Detect which cell encompasses the target text, then output its (X, Y) center coordinate. 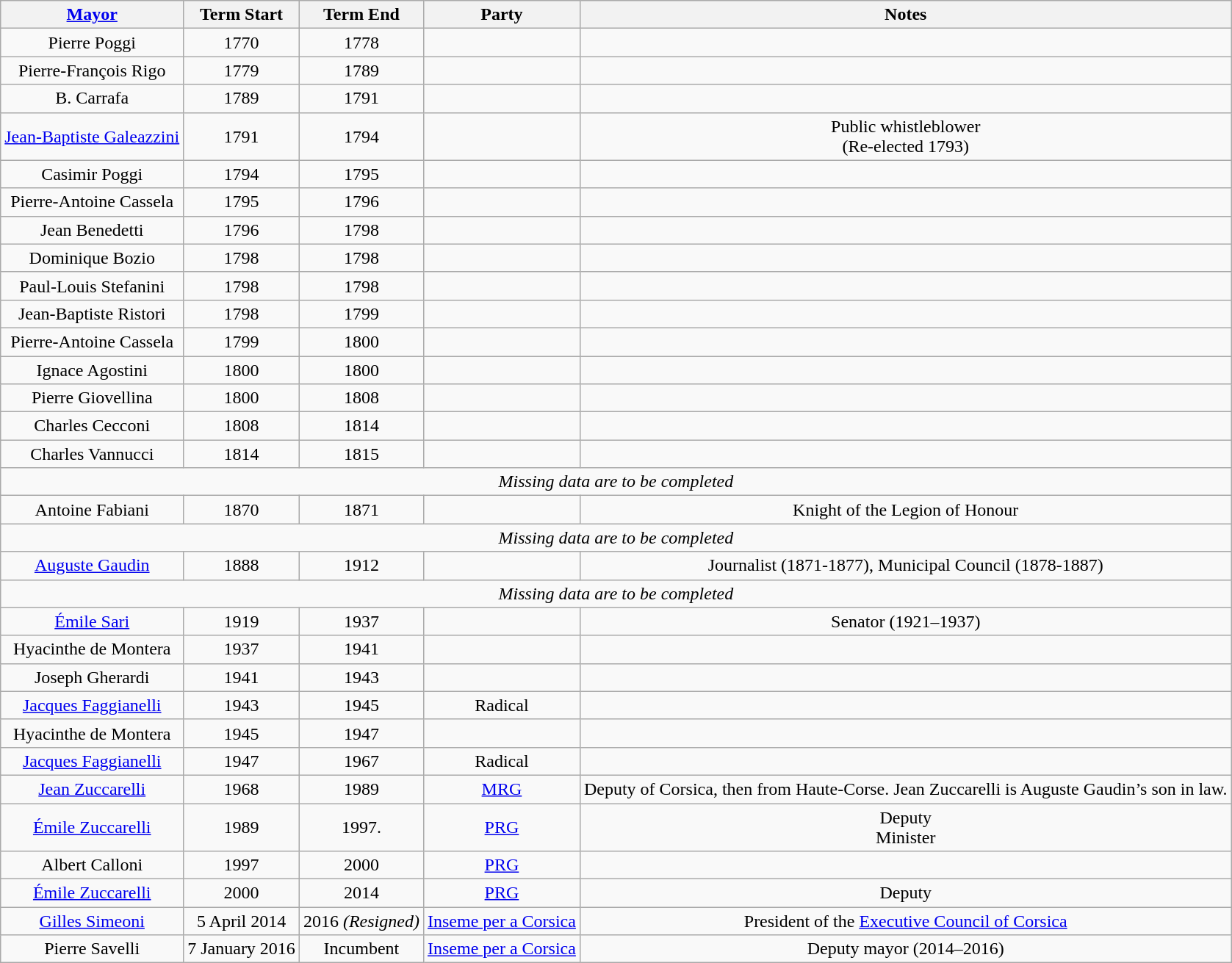
Deputy mayor (2014–2016) (905, 949)
Gilles Simeoni (93, 921)
Antoine Fabiani (93, 510)
Auguste Gaudin (93, 566)
Jean Zuccarelli (93, 789)
1779 (242, 71)
2016 (Resigned) (361, 921)
Charles Vannucci (93, 454)
Pierre Poggi (93, 43)
Mayor (93, 15)
DeputyMinister (905, 827)
Jean Benedetti (93, 230)
B. Carrafa (93, 98)
1967 (361, 761)
Pierre Giovellina (93, 398)
Albert Calloni (93, 865)
Jean-Baptiste Ristori (93, 314)
1778 (361, 43)
5 April 2014 (242, 921)
1997 (242, 865)
2014 (361, 893)
Senator (1921–1937) (905, 621)
MRG (501, 789)
Party (501, 15)
Deputy (905, 893)
1871 (361, 510)
Notes (905, 15)
1870 (242, 510)
1912 (361, 566)
Pierre-François Rigo (93, 71)
1815 (361, 454)
Journalist (1871-1877), Municipal Council (1878-1887) (905, 566)
Dominique Bozio (93, 258)
Jean-Baptiste Galeazzini (93, 137)
Charles Cecconi (93, 426)
Term End (361, 15)
Incumbent (361, 949)
Ignace Agostini (93, 369)
Knight of the Legion of Honour (905, 510)
Émile Sari (93, 621)
Pierre Savelli (93, 949)
1770 (242, 43)
Paul-Louis Stefanini (93, 286)
1968 (242, 789)
Joseph Gherardi (93, 677)
Public whistleblower(Re-elected 1793) (905, 137)
1997. (361, 827)
7 January 2016 (242, 949)
1919 (242, 621)
Deputy of Corsica, then from Haute-Corse. Jean Zuccarelli is Auguste Gaudin’s son in law. (905, 789)
Casimir Poggi (93, 174)
Term Start (242, 15)
President of the Executive Council of Corsica (905, 921)
1888 (242, 566)
